Search for the cell housing the specified text and yield its [x, y] center coordinate. 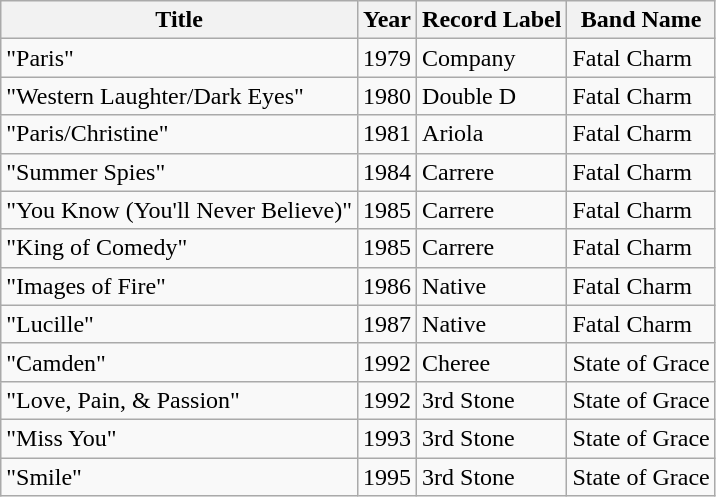
"Western Laughter/Dark Eyes" [180, 96]
"Camden" [180, 362]
"Summer Spies" [180, 172]
Title [180, 20]
"Paris" [180, 58]
"Paris/Christine" [180, 134]
"You Know (You'll Never Believe)" [180, 210]
"Love, Pain, & Passion" [180, 400]
Band Name [641, 20]
"King of Comedy" [180, 248]
"Smile" [180, 477]
Company [492, 58]
1984 [388, 172]
1980 [388, 96]
Year [388, 20]
1979 [388, 58]
1995 [388, 477]
Ariola [492, 134]
1981 [388, 134]
Cheree [492, 362]
"Images of Fire" [180, 286]
"Miss You" [180, 438]
1993 [388, 438]
Double D [492, 96]
"Lucille" [180, 324]
Record Label [492, 20]
1987 [388, 324]
1986 [388, 286]
